Locate the cell with the specified text and output its (X, Y) center coordinate. 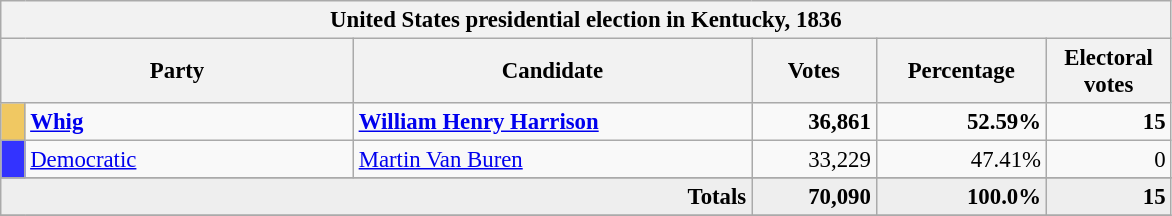
Totals (376, 197)
Whig (189, 122)
Electoral votes (1108, 72)
William Henry Harrison (552, 122)
Martin Van Buren (552, 160)
Votes (814, 72)
36,861 (814, 122)
Percentage (961, 72)
Democratic (189, 160)
United States presidential election in Kentucky, 1836 (586, 20)
52.59% (961, 122)
0 (1108, 160)
47.41% (961, 160)
70,090 (814, 197)
Candidate (552, 72)
33,229 (814, 160)
Party (178, 72)
100.0% (961, 197)
